Determine the (x, y) coordinate at the center of the cell enclosing the given text.  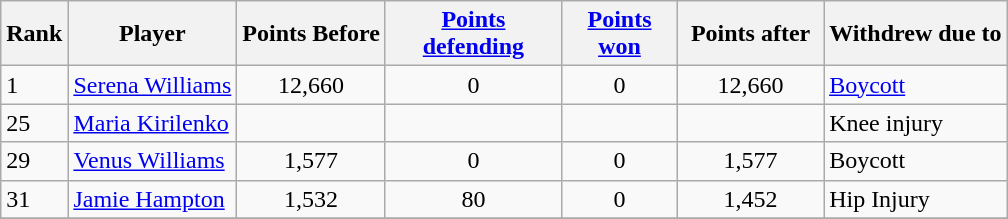
Points Before (312, 34)
Hip Injury (916, 199)
Rank (34, 34)
Points won (619, 34)
Points defending (473, 34)
Maria Kirilenko (152, 123)
Withdrew due to (916, 34)
1 (34, 85)
25 (34, 123)
1,452 (751, 199)
Knee injury (916, 123)
Jamie Hampton (152, 199)
80 (473, 199)
29 (34, 161)
Serena Williams (152, 85)
1,532 (312, 199)
31 (34, 199)
Venus Williams (152, 161)
Points after (751, 34)
Player (152, 34)
